Identify which cell holds the provided text, then report its [x, y] central coordinate. 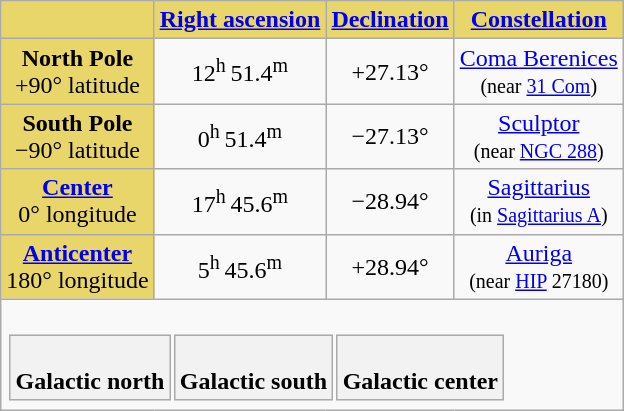
Galactic center [420, 368]
Galactic north [90, 368]
17h 45.6m [240, 202]
Galactic north Galactic south Galactic center [312, 354]
+27.13° [390, 72]
Coma Berenices(near 31 Com) [538, 72]
5h 45.6m [240, 266]
12h 51.4m [240, 72]
Declination [390, 20]
South Pole−90° latitude [78, 136]
Sculptor(near NGC 288) [538, 136]
Sagittarius(in Sagittarius A) [538, 202]
Right ascension [240, 20]
−27.13° [390, 136]
Constellation [538, 20]
+28.94° [390, 266]
Galactic south [254, 368]
−28.94° [390, 202]
Center0° longitude [78, 202]
Anticenter180° longitude [78, 266]
North Pole+90° latitude [78, 72]
0h 51.4m [240, 136]
Auriga(near HIP 27180) [538, 266]
